Search for the cell housing the specified text and yield its (x, y) center coordinate. 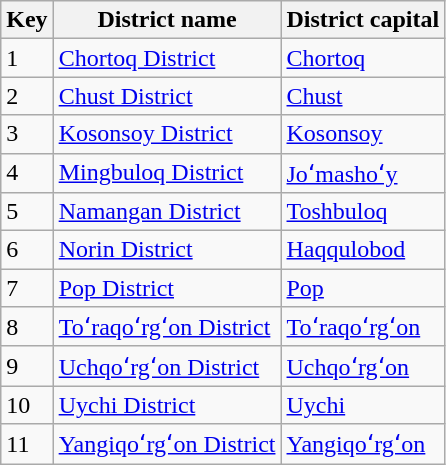
Toʻraqoʻrgʻon District (167, 327)
Pop (363, 288)
5 (27, 212)
Uchqoʻrgʻon (363, 366)
1 (27, 58)
District capital (363, 20)
Toshbuloq (363, 212)
7 (27, 288)
Yangiqoʻrgʻon (363, 444)
Chortoq (363, 58)
Toʻraqoʻrgʻon (363, 327)
Chust (363, 96)
Namangan District (167, 212)
Chortoq District (167, 58)
Joʻmashoʻy (363, 173)
Uychi District (167, 405)
Uychi (363, 405)
District name (167, 20)
Yangiqoʻrgʻon District (167, 444)
Kosonsoy District (167, 134)
Uchqoʻrgʻon District (167, 366)
3 (27, 134)
Chust District (167, 96)
10 (27, 405)
Haqqulobod (363, 250)
Norin District (167, 250)
8 (27, 327)
11 (27, 444)
9 (27, 366)
2 (27, 96)
Key (27, 20)
Pop District (167, 288)
Kosonsoy (363, 134)
Mingbuloq District (167, 173)
6 (27, 250)
4 (27, 173)
